Detect which cell encompasses the target text, then output its [x, y] center coordinate. 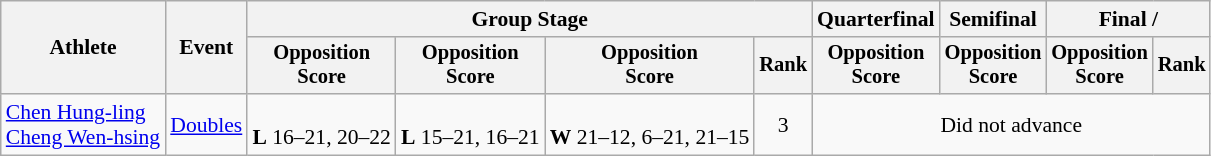
Did not advance [1011, 124]
Doubles [206, 124]
L 16–21, 20–22 [322, 124]
3 [783, 124]
Quarterfinal [876, 19]
W 21–12, 6–21, 21–15 [650, 124]
L 15–21, 16–21 [470, 124]
Final / [1128, 19]
Group Stage [530, 19]
Chen Hung-lingCheng Wen-hsing [83, 124]
Event [206, 48]
Athlete [83, 48]
Semifinal [994, 19]
